From the cell containing the given text, extract its center point as [X, Y] coordinate. 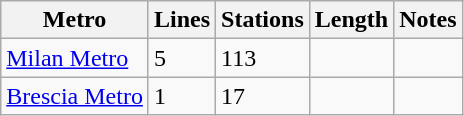
Lines [182, 20]
Brescia Metro [75, 96]
Notes [428, 20]
Stations [263, 20]
Milan Metro [75, 58]
1 [182, 96]
Metro [75, 20]
Length [351, 20]
5 [182, 58]
17 [263, 96]
113 [263, 58]
